Find where the given text appears and provide that cell's center as (x, y) coordinate. 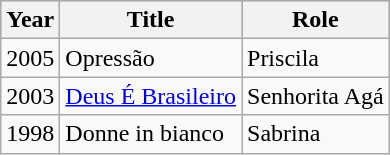
Sabrina (316, 134)
2005 (30, 58)
Priscila (316, 58)
Opressão (151, 58)
Donne in bianco (151, 134)
Deus É Brasileiro (151, 96)
Title (151, 20)
1998 (30, 134)
Senhorita Agá (316, 96)
Year (30, 20)
Role (316, 20)
2003 (30, 96)
